From the cell containing the given text, extract its center point as [X, Y] coordinate. 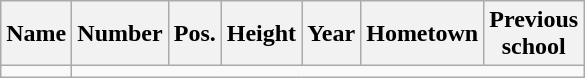
Name [36, 34]
Previousschool [534, 34]
Year [332, 34]
Pos. [194, 34]
Number [120, 34]
Height [261, 34]
Hometown [422, 34]
